Pinpoint the cell where the given text exists, returning its (X, Y) midpoint coordinate. 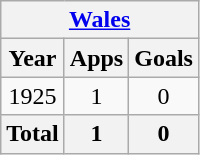
Wales (100, 20)
Year (33, 58)
1925 (33, 96)
Goals (164, 58)
Total (33, 134)
Apps (96, 58)
